For the text-containing cell, return its midpoint in [X, Y] coordinate format. 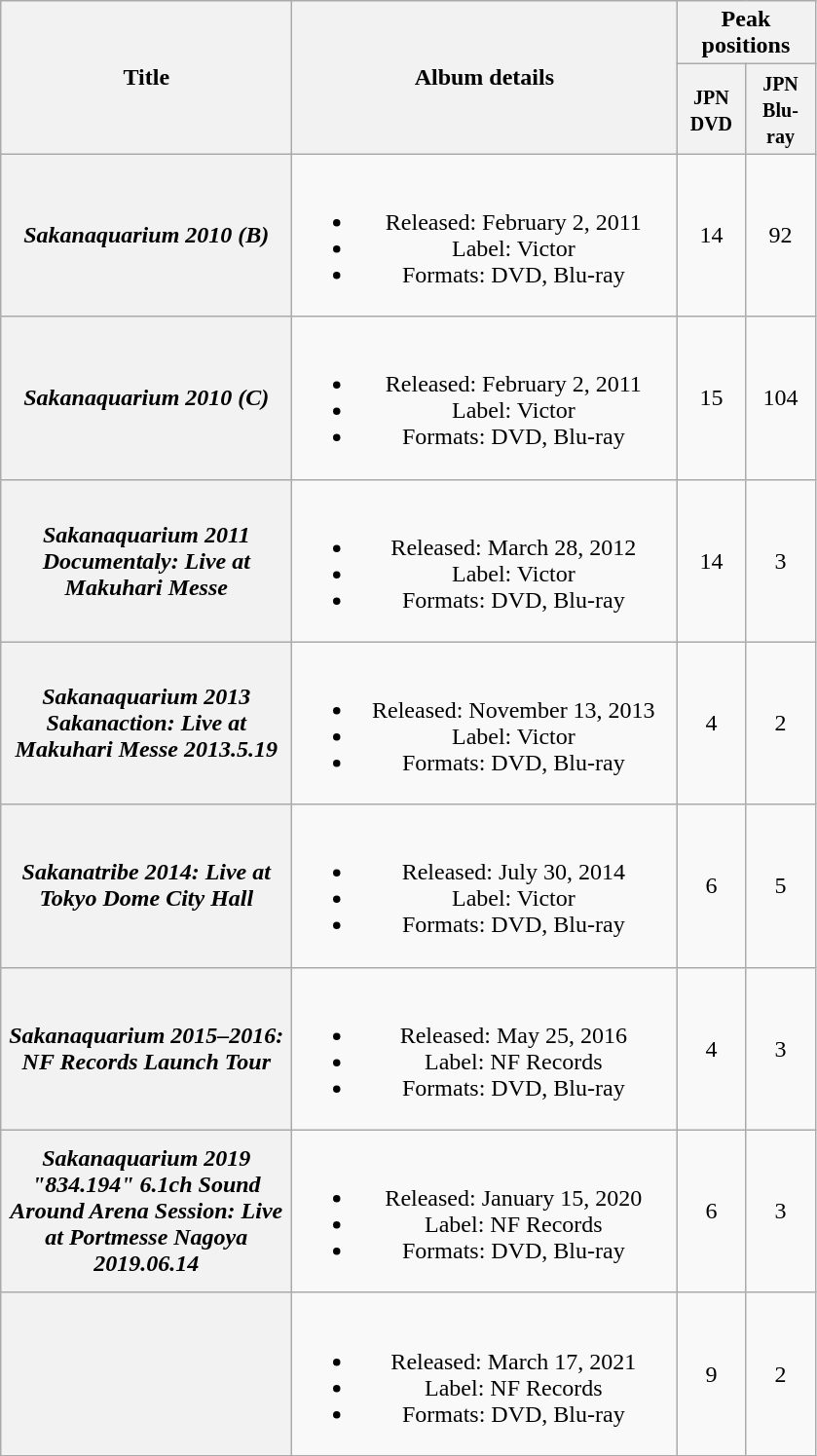
Released: March 17, 2021Label: NF RecordsFormats: DVD, Blu-ray [485, 1373]
Released: March 28, 2012Label: VictorFormats: DVD, Blu-ray [485, 561]
15 [711, 397]
Title [146, 78]
Album details [485, 78]
Released: November 13, 2013Label: VictorFormats: DVD, Blu-ray [485, 723]
Released: May 25, 2016Label: NF RecordsFormats: DVD, Blu-ray [485, 1048]
Sakanaquarium 2011 Documentaly: Live at Makuhari Messe [146, 561]
104 [781, 397]
Sakanaquarium 2010 (C) [146, 397]
Sakanatribe 2014: Live at Tokyo Dome City Hall [146, 886]
Released: July 30, 2014Label: VictorFormats: DVD, Blu-ray [485, 886]
JPN DVD [711, 109]
Released: January 15, 2020Label: NF RecordsFormats: DVD, Blu-ray [485, 1212]
Peak positions [746, 33]
Sakanaquarium 2015–2016: NF Records Launch Tour [146, 1048]
92 [781, 236]
JPN Blu-ray [781, 109]
Sakanaquarium 2010 (B) [146, 236]
5 [781, 886]
9 [711, 1373]
Sakanaquarium 2019 "834.194" 6.1ch Sound Around Arena Session: Live at Portmesse Nagoya 2019.06.14 [146, 1212]
Sakanaquarium 2013 Sakanaction: Live at Makuhari Messe 2013.5.19 [146, 723]
